For the text-containing cell, return its midpoint in (X, Y) coordinate format. 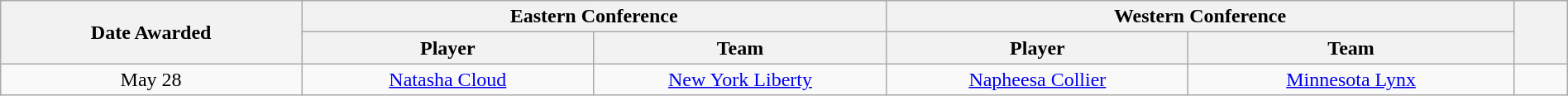
Western Conference (1200, 17)
Natasha Cloud (447, 79)
New York Liberty (740, 79)
May 28 (151, 79)
Eastern Conference (594, 17)
Date Awarded (151, 32)
Napheesa Collier (1037, 79)
Minnesota Lynx (1351, 79)
